Pinpoint the cell where the given text exists, returning its [X, Y] midpoint coordinate. 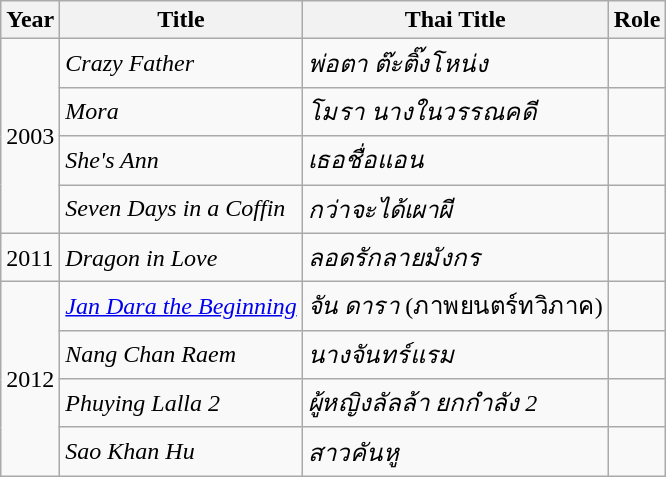
เธอชื่อแอน [455, 160]
Year [30, 20]
2003 [30, 136]
กว่าจะได้เผาผี [455, 208]
2012 [30, 379]
นางจันทร์แรม [455, 354]
Nang Chan Raem [181, 354]
Dragon in Love [181, 258]
Mora [181, 112]
พ่อตา ต๊ะติ๊งโหน่ง [455, 64]
จัน ดารา (ภาพยนตร์ทวิภาค) [455, 306]
Role [637, 20]
She's Ann [181, 160]
Title [181, 20]
สาวคันหู [455, 452]
Crazy Father [181, 64]
ผู้หญิงลัลล้า ยกกำลัง 2 [455, 404]
Sao Khan Hu [181, 452]
Phuying Lalla 2 [181, 404]
2011 [30, 258]
โมรา นางในวรรณคดี [455, 112]
ลอดรักลายมังกร [455, 258]
Seven Days in a Coffin [181, 208]
Jan Dara the Beginning [181, 306]
Thai Title [455, 20]
